Return the (x, y) coordinate for the center point of the cell that contains the specified text.  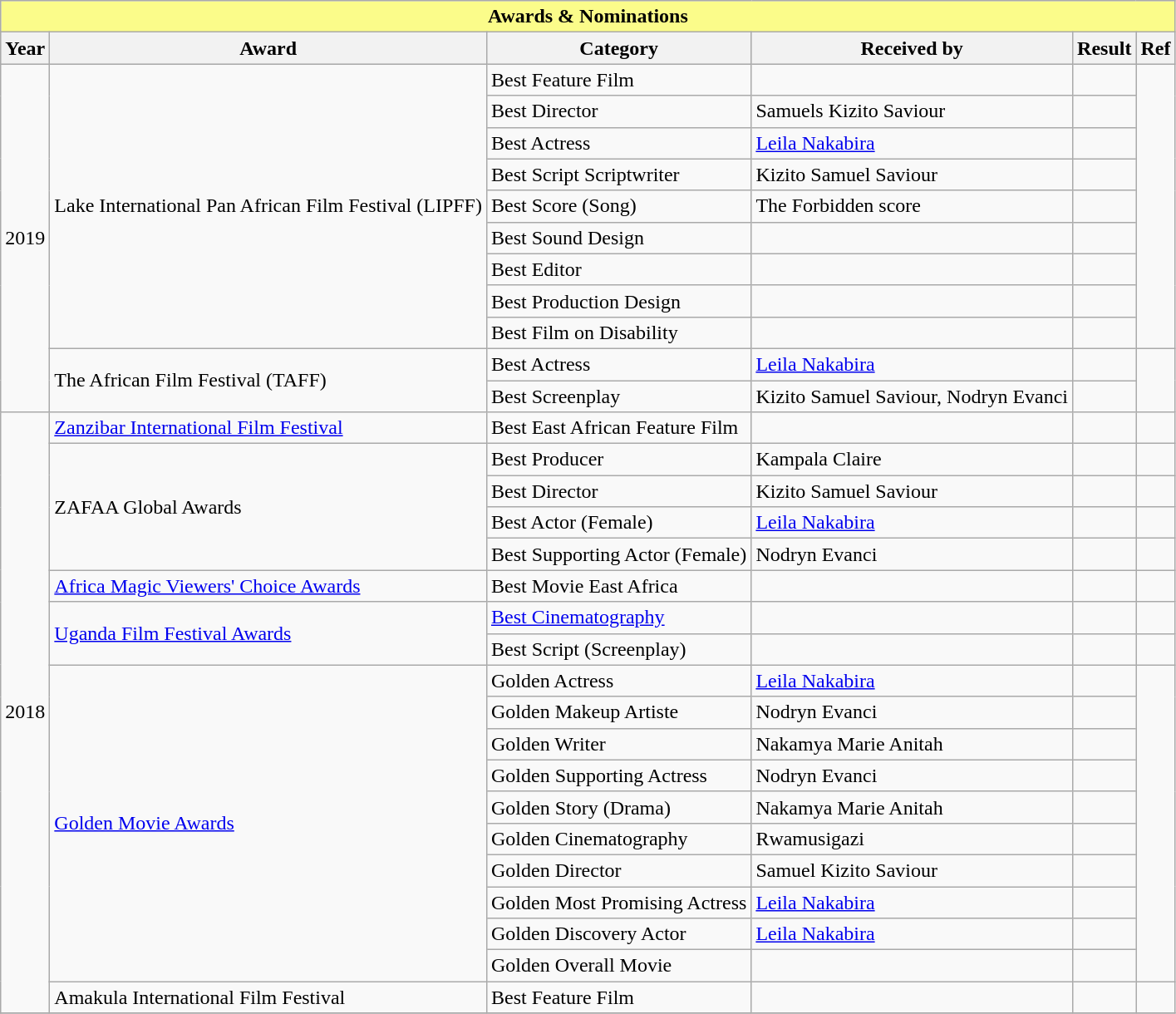
Golden Writer (618, 744)
Golden Discovery Actor (618, 934)
Ref (1155, 48)
Lake International Pan African Film Festival (LIPFF) (268, 206)
2018 (25, 713)
Kizito Samuel Saviour, Nodryn Evanci (913, 396)
The Forbidden score (913, 206)
Best Producer (618, 460)
Uganda Film Festival Awards (268, 633)
Samuels Kizito Saviour (913, 111)
Best Supporting Actor (Female) (618, 554)
Best Actor (Female) (618, 523)
Golden Actress (618, 681)
Result (1105, 48)
Best Film on Disability (618, 332)
Golden Supporting Actress (618, 775)
Best Script (Screenplay) (618, 649)
Best Production Design (618, 301)
Best Script Scriptwriter (618, 175)
Category (618, 48)
Rwamusigazi (913, 839)
Kampala Claire (913, 460)
Golden Most Promising Actress (618, 902)
Best Movie East Africa (618, 586)
Year (25, 48)
Best Score (Song) (618, 206)
Golden Cinematography (618, 839)
Golden Movie Awards (268, 823)
Best Sound Design (618, 238)
Golden Makeup Artiste (618, 712)
Golden Story (Drama) (618, 807)
Amakula International Film Festival (268, 997)
The African Film Festival (TAFF) (268, 380)
Best Cinematography (618, 618)
Best Editor (618, 269)
Golden Overall Movie (618, 966)
Best East African Feature Film (618, 428)
Award (268, 48)
Zanzibar International Film Festival (268, 428)
Africa Magic Viewers' Choice Awards (268, 586)
Awards & Nominations (588, 17)
Received by (913, 48)
Best Screenplay (618, 396)
ZAFAA Global Awards (268, 507)
Samuel Kizito Saviour (913, 870)
Golden Director (618, 870)
2019 (25, 238)
